Scan for the cell matching the given text and deliver its (x, y) coordinate at center. 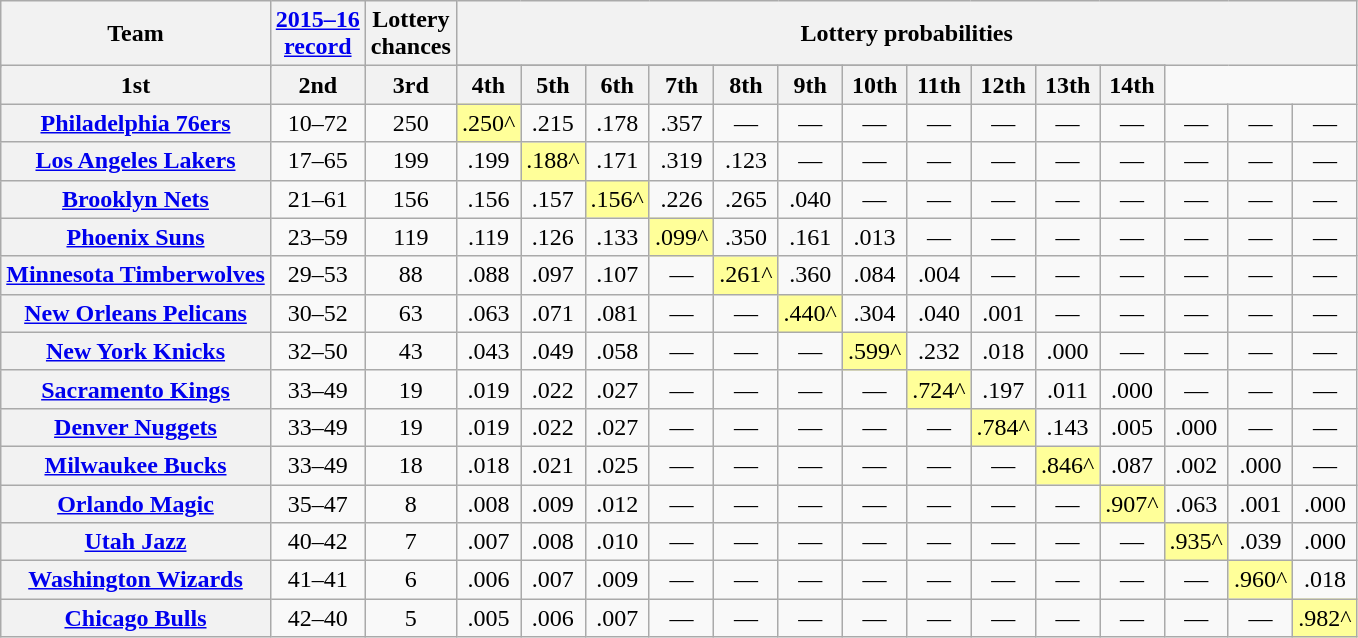
.143 (1067, 427)
10–72 (318, 123)
.013 (874, 237)
.025 (617, 465)
.049 (553, 351)
.039 (1260, 542)
.002 (1196, 465)
.265 (746, 199)
.199 (488, 161)
1st (136, 85)
Minnesota Timberwolves (136, 275)
.084 (874, 275)
.215 (553, 123)
Chicago Bulls (136, 618)
.178 (617, 123)
Philadelphia 76ers (136, 123)
Orlando Magic (136, 503)
88 (410, 275)
156 (410, 199)
.304 (874, 313)
5 (410, 618)
35–47 (318, 503)
Los Angeles Lakers (136, 161)
.097 (553, 275)
Utah Jazz (136, 542)
.161 (810, 237)
.157 (553, 199)
.087 (1132, 465)
New York Knicks (136, 351)
.907^ (1132, 503)
.107 (617, 275)
199 (410, 161)
14th (1132, 85)
Lotterychances (410, 34)
5th (553, 85)
.188^ (553, 161)
.360 (810, 275)
23–59 (318, 237)
9th (810, 85)
.071 (553, 313)
17–65 (318, 161)
63 (410, 313)
Milwaukee Bucks (136, 465)
.197 (1003, 389)
Brooklyn Nets (136, 199)
30–52 (318, 313)
12th (1003, 85)
.982^ (1325, 618)
.440^ (810, 313)
6 (410, 580)
250 (410, 123)
.010 (617, 542)
.250^ (488, 123)
.011 (1067, 389)
.960^ (1260, 580)
.350 (746, 237)
New Orleans Pelicans (136, 313)
.058 (617, 351)
40–42 (318, 542)
.599^ (874, 351)
.133 (617, 237)
.261^ (746, 275)
11th (939, 85)
.171 (617, 161)
7th (681, 85)
21–61 (318, 199)
2nd (318, 85)
18 (410, 465)
.357 (681, 123)
.119 (488, 237)
.319 (681, 161)
.004 (939, 275)
.021 (553, 465)
.099^ (681, 237)
.012 (617, 503)
.784^ (1003, 427)
.088 (488, 275)
13th (1067, 85)
2015–16record (318, 34)
Washington Wizards (136, 580)
.043 (488, 351)
.724^ (939, 389)
Phoenix Suns (136, 237)
.232 (939, 351)
.126 (553, 237)
.935^ (1196, 542)
10th (874, 85)
4th (488, 85)
.846^ (1067, 465)
6th (617, 85)
41–41 (318, 580)
Team (136, 34)
.226 (681, 199)
.156 (488, 199)
119 (410, 237)
7 (410, 542)
.156^ (617, 199)
.081 (617, 313)
43 (410, 351)
8 (410, 503)
Sacramento Kings (136, 389)
Lottery probabilities (906, 34)
3rd (410, 85)
32–50 (318, 351)
42–40 (318, 618)
Denver Nuggets (136, 427)
29–53 (318, 275)
8th (746, 85)
.123 (746, 161)
